Scan for the cell matching the given text and deliver its (x, y) coordinate at center. 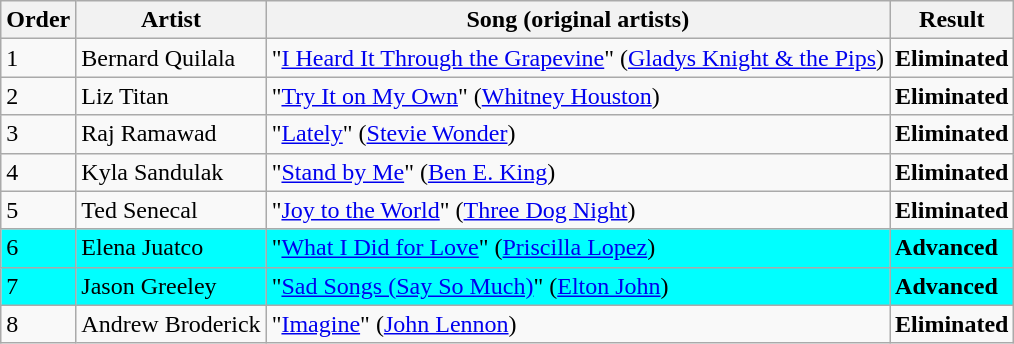
"Lately" (Stevie Wonder) (578, 134)
1 (38, 58)
Raj Ramawad (171, 134)
Jason Greeley (171, 286)
"What I Did for Love" (Priscilla Lopez) (578, 248)
Bernard Quilala (171, 58)
Elena Juatco (171, 248)
3 (38, 134)
"Sad Songs (Say So Much)" (Elton John) (578, 286)
Kyla Sandulak (171, 172)
"Imagine" (John Lennon) (578, 324)
Artist (171, 20)
8 (38, 324)
7 (38, 286)
Order (38, 20)
6 (38, 248)
4 (38, 172)
5 (38, 210)
2 (38, 96)
Result (952, 20)
"Joy to the World" (Three Dog Night) (578, 210)
Song (original artists) (578, 20)
"I Heard It Through the Grapevine" (Gladys Knight & the Pips) (578, 58)
"Stand by Me" (Ben E. King) (578, 172)
Ted Senecal (171, 210)
Andrew Broderick (171, 324)
Liz Titan (171, 96)
"Try It on My Own" (Whitney Houston) (578, 96)
